For the text-containing cell, return its midpoint in (X, Y) coordinate format. 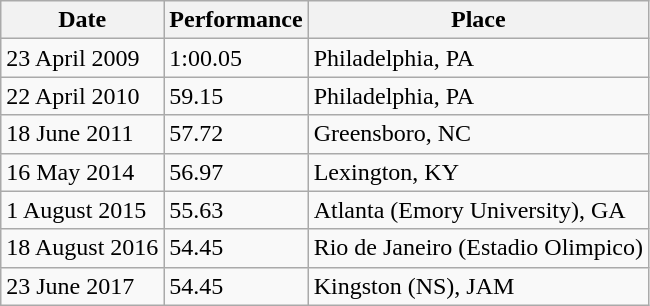
Date (82, 20)
Performance (236, 20)
Greensboro, NC (478, 134)
18 August 2016 (82, 248)
1:00.05 (236, 58)
Atlanta (Emory University), GA (478, 210)
Kingston (NS), JAM (478, 286)
55.63 (236, 210)
57.72 (236, 134)
59.15 (236, 96)
1 August 2015 (82, 210)
16 May 2014 (82, 172)
18 June 2011 (82, 134)
23 April 2009 (82, 58)
56.97 (236, 172)
Lexington, KY (478, 172)
Place (478, 20)
22 April 2010 (82, 96)
Rio de Janeiro (Estadio Olimpico) (478, 248)
23 June 2017 (82, 286)
